Return (X, Y) of the center of cell containing provided text 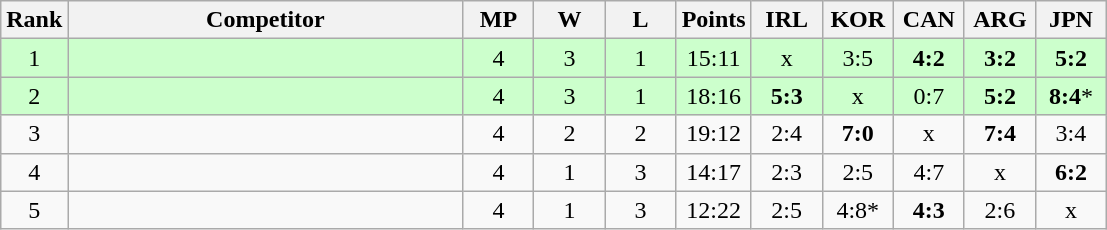
L (640, 20)
5 (34, 210)
14:17 (714, 172)
2:6 (1000, 210)
4:2 (928, 58)
15:11 (714, 58)
4:7 (928, 172)
Competitor (266, 20)
6:2 (1070, 172)
W (570, 20)
4:3 (928, 210)
3:5 (858, 58)
2:4 (786, 134)
0:7 (928, 96)
MP (498, 20)
ARG (1000, 20)
5:3 (786, 96)
3:2 (1000, 58)
7:0 (858, 134)
3:4 (1070, 134)
IRL (786, 20)
18:16 (714, 96)
Rank (34, 20)
KOR (858, 20)
8:4* (1070, 96)
CAN (928, 20)
7:4 (1000, 134)
4:8* (858, 210)
2:3 (786, 172)
19:12 (714, 134)
12:22 (714, 210)
Points (714, 20)
JPN (1070, 20)
